Locate the cell with the specified text and output its (x, y) center coordinate. 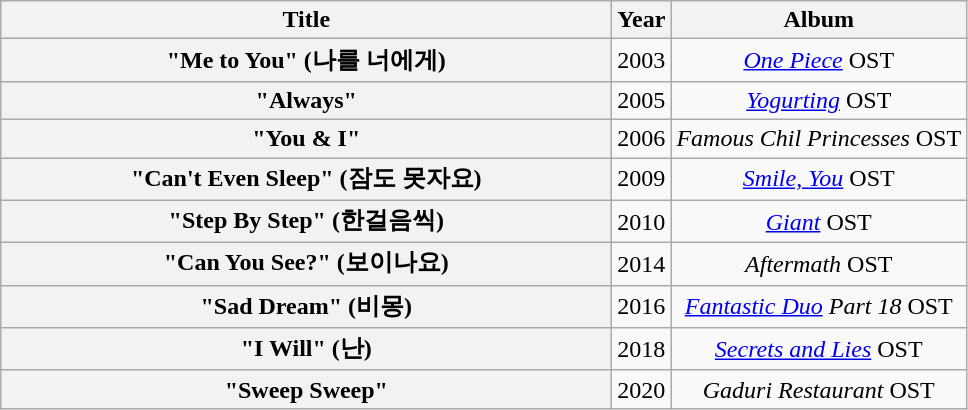
Famous Chil Princesses OST (819, 138)
Smile, You OST (819, 180)
Fantastic Duo Part 18 OST (819, 306)
"I Will" (난) (306, 350)
"Sweep Sweep" (306, 389)
Title (306, 20)
Secrets and Lies OST (819, 350)
"Can't Even Sleep" (잠도 못자요) (306, 180)
"You & I" (306, 138)
Album (819, 20)
"Me to You" (나를 너에게) (306, 60)
"Always" (306, 100)
"Step By Step" (한걸음씩) (306, 222)
2005 (642, 100)
One Piece OST (819, 60)
2003 (642, 60)
2014 (642, 264)
Aftermath OST (819, 264)
"Sad Dream" (비몽) (306, 306)
2006 (642, 138)
2010 (642, 222)
Year (642, 20)
Yogurting OST (819, 100)
"Can You See?" (보이나요) (306, 264)
Giant OST (819, 222)
2009 (642, 180)
Gaduri Restaurant OST (819, 389)
2016 (642, 306)
2018 (642, 350)
2020 (642, 389)
